Scan for the cell matching the given text and deliver its [X, Y] coordinate at center. 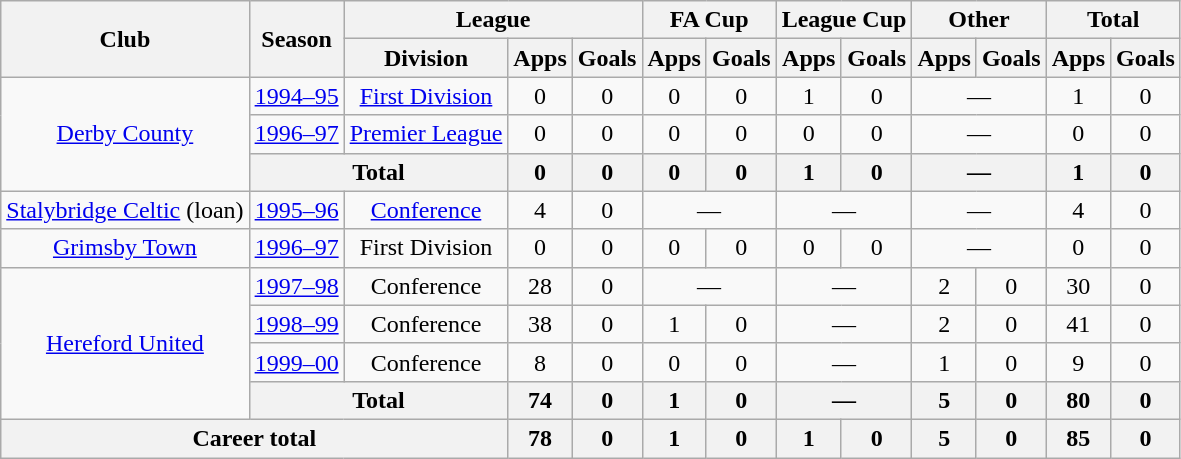
League [493, 20]
78 [540, 438]
Stalybridge Celtic (loan) [125, 210]
Career total [254, 438]
Club [125, 39]
74 [540, 400]
Other [979, 20]
Season [296, 39]
Premier League [426, 134]
Division [426, 58]
8 [540, 362]
1999–00 [296, 362]
FA Cup [709, 20]
League Cup [844, 20]
1998–99 [296, 324]
9 [1078, 362]
80 [1078, 400]
Hereford United [125, 343]
28 [540, 286]
41 [1078, 324]
1995–96 [296, 210]
85 [1078, 438]
38 [540, 324]
1997–98 [296, 286]
Derby County [125, 134]
1994–95 [296, 96]
Grimsby Town [125, 248]
30 [1078, 286]
